Return the [X, Y] coordinate for the center point of the cell that contains the specified text.  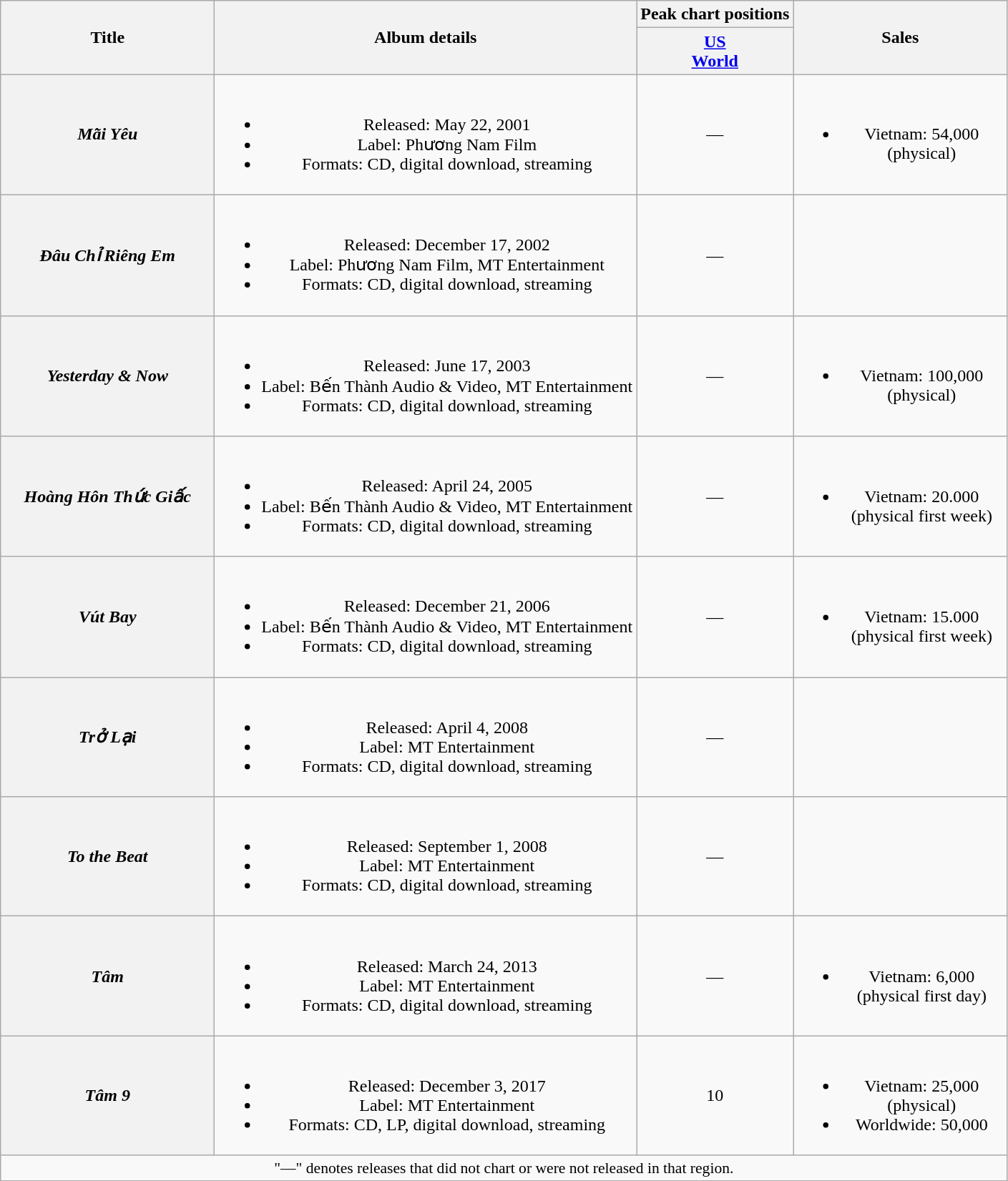
Vietnam: 15.000 (physical first week) [900, 617]
10 [715, 1096]
Vietnam: 100,000 (physical) [900, 376]
Tâm [107, 976]
USWorld [715, 52]
Vietnam: 6,000 (physical first day) [900, 976]
Vietnam: 54,000 (physical) [900, 134]
Title [107, 37]
Tâm 9 [107, 1096]
Sales [900, 37]
Released: December 21, 2006 Label: Bến Thành Audio & Video, MT EntertainmentFormats: CD, digital download, streaming [426, 617]
Released: March 24, 2013 Label: MT EntertainmentFormats: CD, digital download, streaming [426, 976]
Album details [426, 37]
Vút Bay [107, 617]
"—" denotes releases that did not chart or were not released in that region. [504, 1168]
To the Beat [107, 857]
Vietnam: 20.000 (physical first week) [900, 496]
Released: June 17, 2003 Label: Bến Thành Audio & Video, MT EntertainmentFormats: CD, digital download, streaming [426, 376]
Released: April 24, 2005 Label: Bến Thành Audio & Video, MT EntertainmentFormats: CD, digital download, streaming [426, 496]
Yesterday & Now [107, 376]
Mãi Yêu [107, 134]
Đâu Chỉ Riêng Em [107, 255]
Released: September 1, 2008 Label: MT EntertainmentFormats: CD, digital download, streaming [426, 857]
Released: December 3, 2017Label: MT EntertainmentFormats: CD, LP, digital download, streaming [426, 1096]
Released: May 22, 2001 Label: Phương Nam FilmFormats: CD, digital download, streaming [426, 134]
Hoàng Hôn Thức Giấc [107, 496]
Trở Lại [107, 737]
Released: April 4, 2008 Label: MT EntertainmentFormats: CD, digital download, streaming [426, 737]
Vietnam: 25,000 (physical) Worldwide: 50,000 [900, 1096]
Peak chart positions [715, 14]
Released: December 17, 2002 Label: Phương Nam Film, MT EntertainmentFormats: CD, digital download, streaming [426, 255]
